Provide the (X, Y) coordinate of the cell's center where the given text is located.  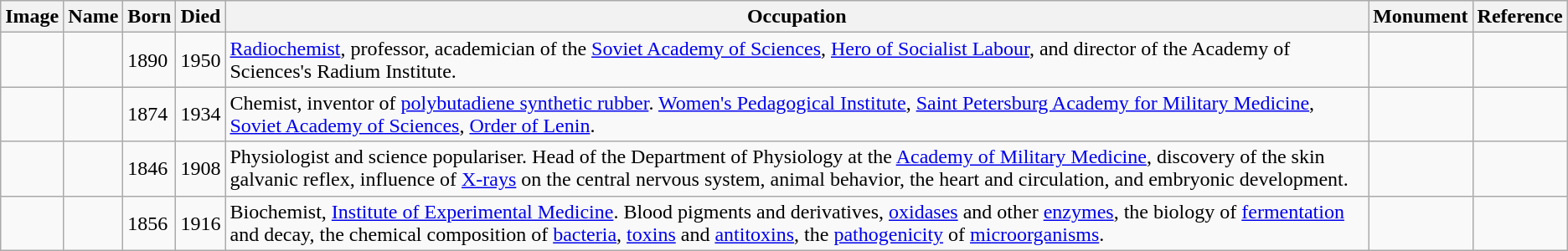
1856 (149, 223)
Image (32, 17)
1908 (201, 169)
Died (201, 17)
Monument (1421, 17)
1950 (201, 60)
1874 (149, 114)
1890 (149, 60)
Occupation (797, 17)
1846 (149, 169)
1916 (201, 223)
Name (94, 17)
Born (149, 17)
1934 (201, 114)
Reference (1519, 17)
